Capture the cell that displays the provided text and extract its (x, y) central coordinate. 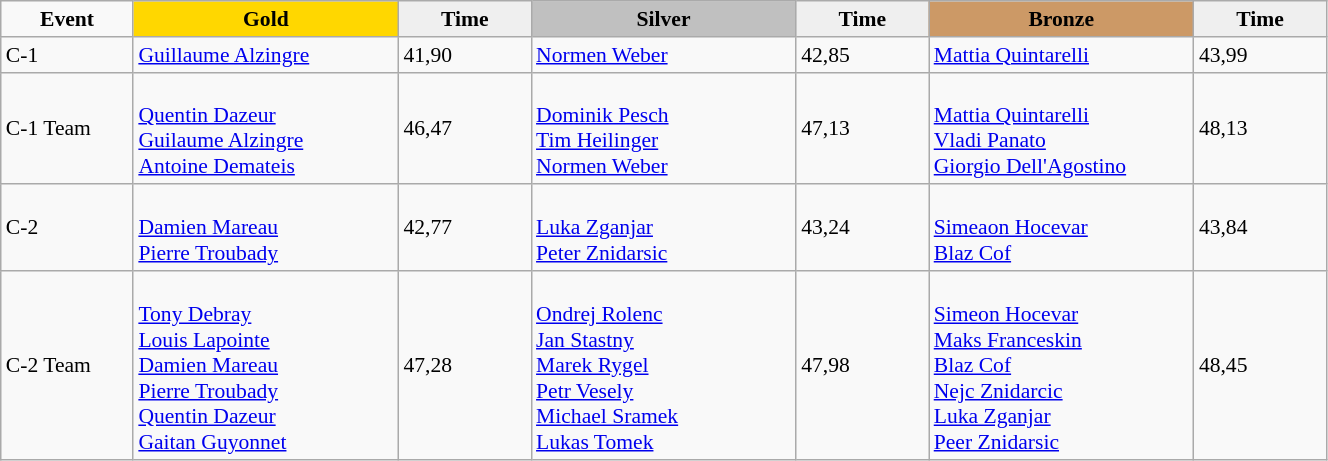
47,28 (464, 366)
Ondrej RolencJan StastnyMarek RygelPetr VeselyMichael SramekLukas Tomek (664, 366)
41,90 (464, 55)
47,98 (862, 366)
Gold (266, 19)
Damien MareauPierre Troubady (266, 228)
43,24 (862, 228)
C-2 Team (68, 366)
C-1 Team (68, 128)
Tony DebrayLouis LapointeDamien MareauPierre TroubadyQuentin DazeurGaitan Guyonnet (266, 366)
43,84 (1260, 228)
Quentin DazeurGuilaume AlzingreAntoine Demateis (266, 128)
Mattia QuintarelliVladi PanatoGiorgio Dell'Agostino (1062, 128)
C-1 (68, 55)
Mattia Quintarelli (1062, 55)
Simeon HocevarMaks FranceskinBlaz CofNejc ZnidarcicLuka ZganjarPeer Znidarsic (1062, 366)
Guillaume Alzingre (266, 55)
Silver (664, 19)
Bronze (1062, 19)
C-2 (68, 228)
Simeaon HocevarBlaz Cof (1062, 228)
47,13 (862, 128)
48,13 (1260, 128)
Normen Weber (664, 55)
42,77 (464, 228)
Event (68, 19)
48,45 (1260, 366)
43,99 (1260, 55)
Dominik PeschTim HeilingerNormen Weber (664, 128)
Luka ZganjarPeter Znidarsic (664, 228)
42,85 (862, 55)
46,47 (464, 128)
